Scan for the cell matching the given text and deliver its [X, Y] coordinate at center. 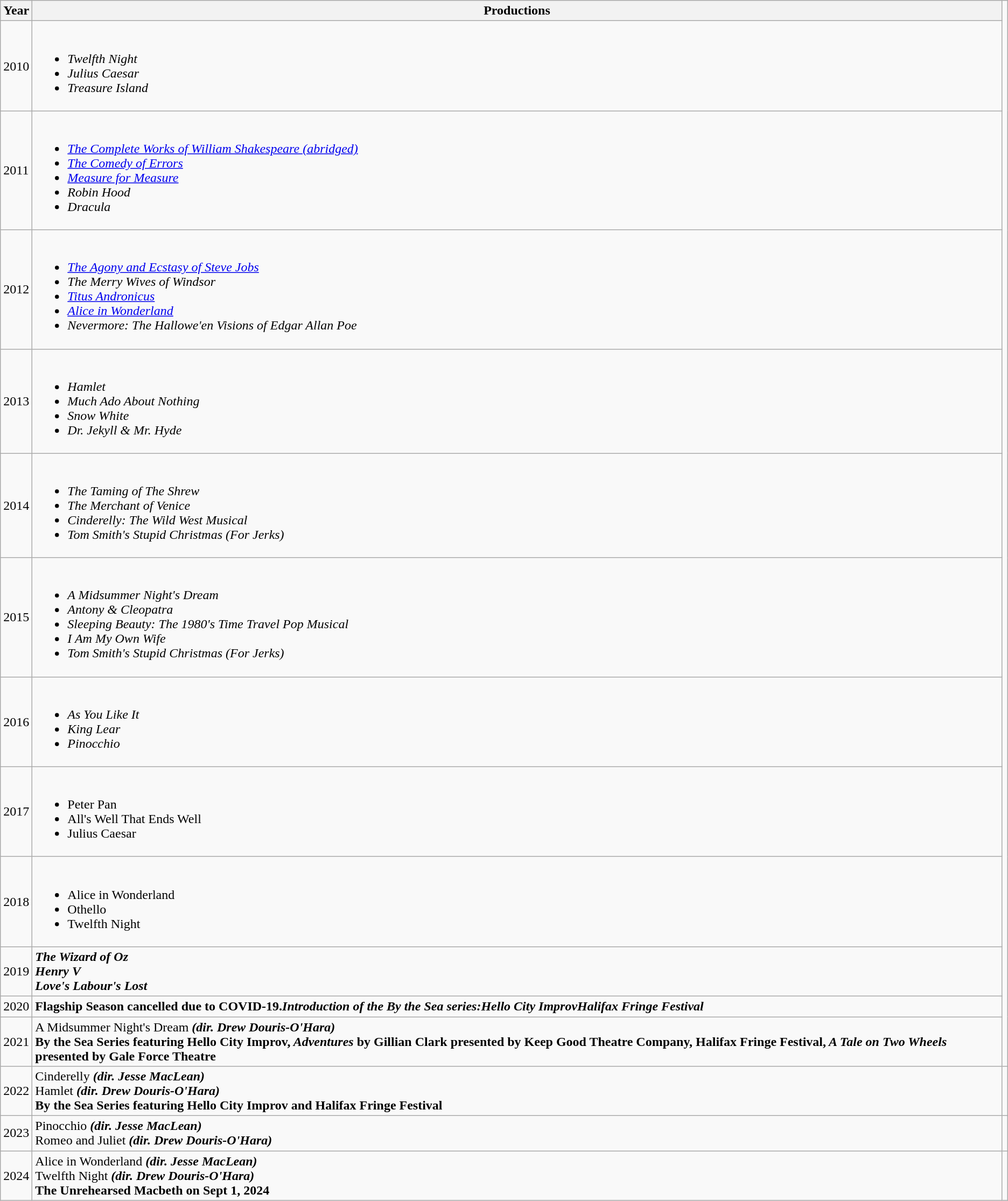
The Wizard of OzHenry VLove's Labour's Lost [517, 971]
Peter PanAll's Well That Ends WellJulius Caesar [517, 812]
HamletMuch Ado About NothingSnow WhiteDr. Jekyll & Mr. Hyde [517, 401]
2021 [16, 1041]
2010 [16, 66]
2018 [16, 901]
2011 [16, 170]
2022 [16, 1091]
2015 [16, 617]
2020 [16, 1006]
The Taming of The ShrewThe Merchant of VeniceCinderelly: The Wild West MusicalTom Smith's Stupid Christmas (For Jerks) [517, 505]
2012 [16, 290]
2014 [16, 505]
Productions [517, 11]
Alice in WonderlandOthelloTwelfth Night [517, 901]
Year [16, 11]
2013 [16, 401]
2017 [16, 812]
2019 [16, 971]
Cinderelly (dir. Jesse MacLean)Hamlet (dir. Drew Douris-O'Hara)By the Sea Series featuring Hello City Improv and Halifax Fringe Festival [517, 1091]
Alice in Wonderland (dir. Jesse MacLean)Twelfth Night (dir. Drew Douris-O'Hara)The Unrehearsed Macbeth on Sept 1, 2024 [517, 1176]
As You Like ItKing LearPinocchio [517, 721]
2016 [16, 721]
Twelfth NightJulius CaesarTreasure Island [517, 66]
Flagship Season cancelled due to COVID-19.Introduction of the By the Sea series:Hello City ImprovHalifax Fringe Festival [517, 1006]
The Agony and Ecstasy of Steve JobsThe Merry Wives of WindsorTitus AndronicusAlice in WonderlandNevermore: The Hallowe'en Visions of Edgar Allan Poe [517, 290]
2024 [16, 1176]
2023 [16, 1134]
Pinocchio (dir. Jesse MacLean)Romeo and Juliet (dir. Drew Douris-O'Hara) [517, 1134]
The Complete Works of William Shakespeare (abridged)The Comedy of ErrorsMeasure for MeasureRobin HoodDracula [517, 170]
